For the text-containing cell, return its midpoint in [x, y] coordinate format. 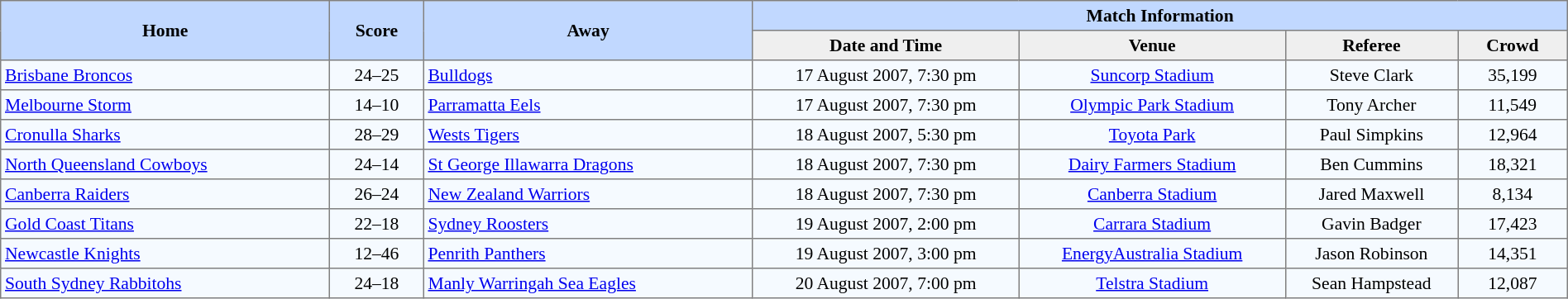
26–24 [377, 194]
19 August 2007, 3:00 pm [886, 254]
Tony Archer [1371, 105]
Suncorp Stadium [1152, 75]
20 August 2007, 7:00 pm [886, 283]
11,549 [1513, 105]
17,423 [1513, 224]
Sean Hampstead [1371, 283]
Venue [1152, 45]
Ben Cummins [1371, 164]
24–18 [377, 283]
Bulldogs [588, 75]
Home [165, 31]
Brisbane Broncos [165, 75]
19 August 2007, 2:00 pm [886, 224]
Referee [1371, 45]
Crowd [1513, 45]
28–29 [377, 135]
Newcastle Knights [165, 254]
Dairy Farmers Stadium [1152, 164]
Date and Time [886, 45]
Sydney Roosters [588, 224]
Canberra Stadium [1152, 194]
18 August 2007, 5:30 pm [886, 135]
St George Illawarra Dragons [588, 164]
Gavin Badger [1371, 224]
12–46 [377, 254]
12,964 [1513, 135]
Jared Maxwell [1371, 194]
Jason Robinson [1371, 254]
North Queensland Cowboys [165, 164]
Paul Simpkins [1371, 135]
Gold Coast Titans [165, 224]
14–10 [377, 105]
Parramatta Eels [588, 105]
New Zealand Warriors [588, 194]
22–18 [377, 224]
Wests Tigers [588, 135]
Away [588, 31]
Carrara Stadium [1152, 224]
Telstra Stadium [1152, 283]
Penrith Panthers [588, 254]
Steve Clark [1371, 75]
18,321 [1513, 164]
Canberra Raiders [165, 194]
Cronulla Sharks [165, 135]
Match Information [1159, 16]
Melbourne Storm [165, 105]
8,134 [1513, 194]
Manly Warringah Sea Eagles [588, 283]
14,351 [1513, 254]
Olympic Park Stadium [1152, 105]
24–14 [377, 164]
35,199 [1513, 75]
24–25 [377, 75]
EnergyAustralia Stadium [1152, 254]
Toyota Park [1152, 135]
Score [377, 31]
12,087 [1513, 283]
South Sydney Rabbitohs [165, 283]
